Pinpoint the cell where the given text exists, returning its [X, Y] midpoint coordinate. 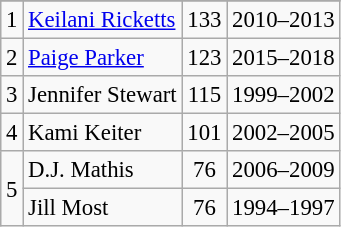
115 [204, 95]
Jennifer Stewart [102, 95]
Jill Most [102, 208]
2010–2013 [284, 20]
2 [12, 58]
3 [12, 95]
1999–2002 [284, 95]
4 [12, 133]
133 [204, 20]
2015–2018 [284, 58]
Paige Parker [102, 58]
2002–2005 [284, 133]
123 [204, 58]
2006–2009 [284, 170]
1994–1997 [284, 208]
5 [12, 188]
Keilani Ricketts [102, 20]
101 [204, 133]
D.J. Mathis [102, 170]
1 [12, 20]
Kami Keiter [102, 133]
